For the text-containing cell, return its midpoint in [x, y] coordinate format. 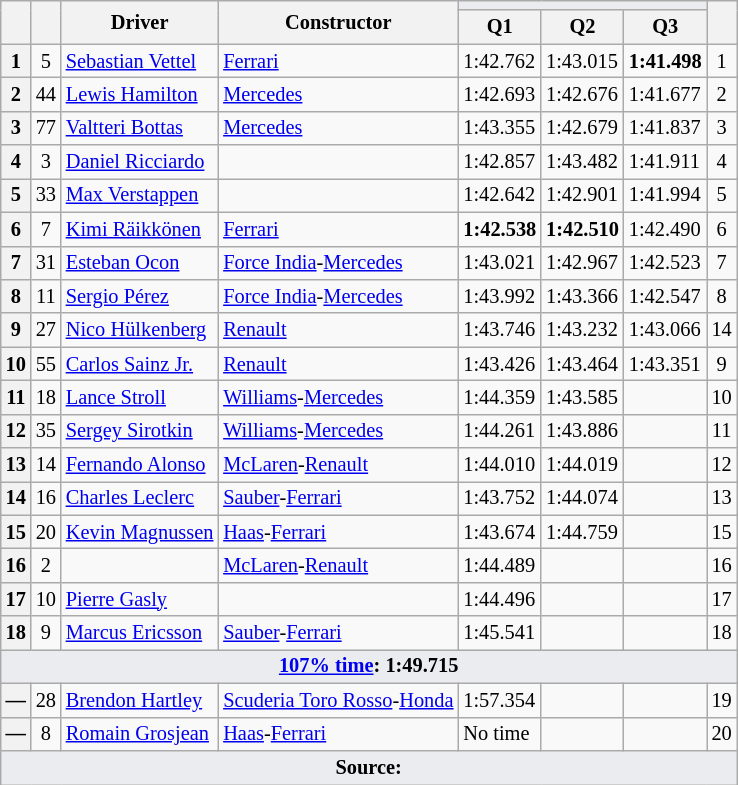
107% time: 1:49.715 [369, 666]
Sergio Pérez [140, 296]
1:41.677 [666, 94]
1:44.074 [582, 498]
1:42.967 [582, 263]
Marcus Ericsson [140, 633]
1:43.426 [500, 364]
Romain Grosjean [140, 734]
1:44.759 [582, 532]
Driver [140, 22]
1:41.498 [666, 61]
1:44.261 [500, 431]
1:44.496 [500, 599]
1:43.886 [582, 431]
Nico Hülkenberg [140, 330]
77 [46, 128]
1:42.547 [666, 296]
1:43.366 [582, 296]
1:44.489 [500, 565]
1:44.359 [500, 397]
Daniel Ricciardo [140, 162]
1:43.482 [582, 162]
1:43.015 [582, 61]
1:42.901 [582, 195]
1:42.642 [500, 195]
1:43.355 [500, 128]
Fernando Alonso [140, 465]
Q2 [582, 27]
1:42.510 [582, 229]
1:44.019 [582, 465]
1:41.994 [666, 195]
19 [722, 700]
1:43.585 [582, 397]
31 [46, 263]
Scuderia Toro Rosso-Honda [338, 700]
Brendon Hartley [140, 700]
1:42.693 [500, 94]
1:43.992 [500, 296]
1:42.676 [582, 94]
Lewis Hamilton [140, 94]
1:41.911 [666, 162]
Q3 [666, 27]
1:43.752 [500, 498]
Pierre Gasly [140, 599]
1:42.523 [666, 263]
Valtteri Bottas [140, 128]
Carlos Sainz Jr. [140, 364]
1:43.021 [500, 263]
1:42.490 [666, 229]
1:43.066 [666, 330]
1:43.746 [500, 330]
Kimi Räikkönen [140, 229]
1:43.464 [582, 364]
Lance Stroll [140, 397]
Sebastian Vettel [140, 61]
Kevin Magnussen [140, 532]
35 [46, 431]
Sergey Sirotkin [140, 431]
Esteban Ocon [140, 263]
1:43.351 [666, 364]
Charles Leclerc [140, 498]
1:42.762 [500, 61]
55 [46, 364]
Max Verstappen [140, 195]
Source: [369, 767]
33 [46, 195]
1:44.010 [500, 465]
No time [500, 734]
1:43.232 [582, 330]
27 [46, 330]
1:42.538 [500, 229]
28 [46, 700]
Q1 [500, 27]
1:42.857 [500, 162]
Constructor [338, 22]
1:45.541 [500, 633]
44 [46, 94]
1:57.354 [500, 700]
1:42.679 [582, 128]
1:43.674 [500, 532]
1:41.837 [666, 128]
